From the cell containing the given text, extract its center point as (x, y) coordinate. 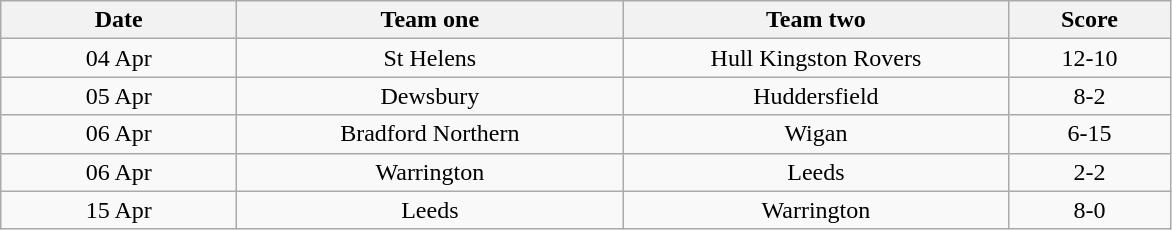
Dewsbury (430, 96)
Team one (430, 20)
Wigan (816, 134)
12-10 (1090, 58)
Huddersfield (816, 96)
Date (119, 20)
Hull Kingston Rovers (816, 58)
6-15 (1090, 134)
2-2 (1090, 172)
8-0 (1090, 210)
Score (1090, 20)
15 Apr (119, 210)
St Helens (430, 58)
Bradford Northern (430, 134)
8-2 (1090, 96)
04 Apr (119, 58)
05 Apr (119, 96)
Team two (816, 20)
